Pinpoint the cell where the given text exists, returning its (X, Y) midpoint coordinate. 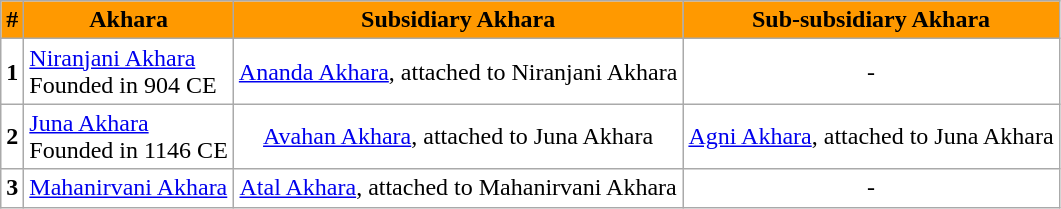
# (12, 20)
2 (12, 136)
Sub-subsidiary Akhara (871, 20)
Ananda Akhara, attached to Niranjani Akhara (458, 72)
Akhara (129, 20)
3 (12, 188)
Avahan Akhara, attached to Juna Akhara (458, 136)
Subsidiary Akhara (458, 20)
Atal Akhara, attached to Mahanirvani Akhara (458, 188)
Mahanirvani Akhara (129, 188)
Juna Akhara Founded in 1146 CE (129, 136)
Niranjani Akhara Founded in 904 CE (129, 72)
Agni Akhara, attached to Juna Akhara (871, 136)
1 (12, 72)
